Output the [X, Y] coordinate of the center of the cell containing the given text.  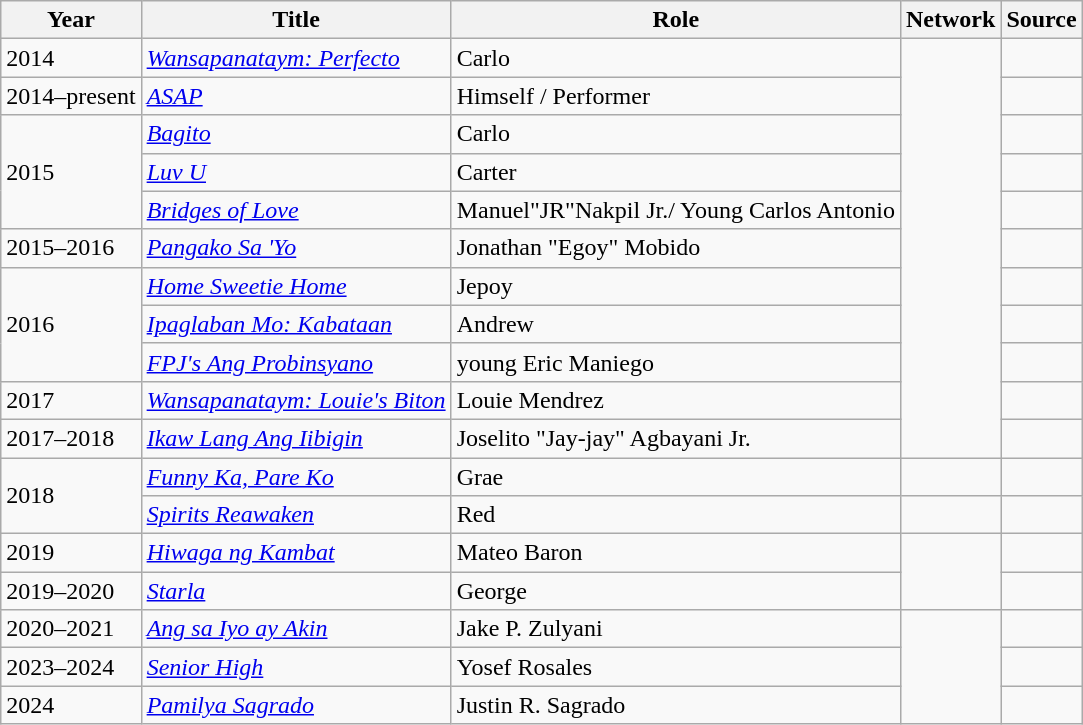
Spirits Reawaken [296, 515]
Bridges of Love [296, 210]
2017 [71, 400]
2017–2018 [71, 438]
2016 [71, 324]
Source [1042, 20]
Himself / Performer [676, 96]
Jepoy [676, 286]
Joselito "Jay-jay" Agbayani Jr. [676, 438]
Hiwaga ng Kambat [296, 553]
Starla [296, 591]
Carter [676, 172]
2024 [71, 705]
ASAP [296, 96]
young Eric Maniego [676, 362]
Red [676, 515]
FPJ's Ang Probinsyano [296, 362]
Wansapanataym: Louie's Biton [296, 400]
Manuel"JR"Nakpil Jr./ Young Carlos Antonio [676, 210]
Ikaw Lang Ang Iibigin [296, 438]
Wansapanataym: Perfecto [296, 58]
2015 [71, 172]
2020–2021 [71, 629]
Yosef Rosales [676, 667]
Year [71, 20]
2015–2016 [71, 248]
Jonathan "Egoy" Mobido [676, 248]
2014 [71, 58]
Home Sweetie Home [296, 286]
Bagito [296, 134]
Ipaglaban Mo: Kabataan [296, 324]
Pangako Sa 'Yo [296, 248]
Role [676, 20]
George [676, 591]
2014–present [71, 96]
Title [296, 20]
2019 [71, 553]
Grae [676, 477]
2023–2024 [71, 667]
Justin R. Sagrado [676, 705]
Pamilya Sagrado [296, 705]
Ang sa Iyo ay Akin [296, 629]
2018 [71, 496]
Senior High [296, 667]
Louie Mendrez [676, 400]
Luv U [296, 172]
Andrew [676, 324]
Jake P. Zulyani [676, 629]
Network [950, 20]
Mateo Baron [676, 553]
2019–2020 [71, 591]
Funny Ka, Pare Ko [296, 477]
